Scan for the cell matching the given text and deliver its (X, Y) coordinate at center. 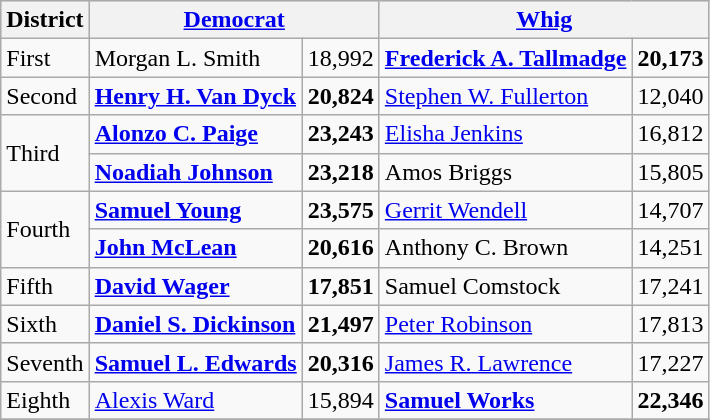
Peter Robinson (506, 324)
20,824 (340, 96)
23,575 (340, 210)
Samuel Young (196, 210)
22,346 (670, 400)
Eighth (45, 400)
17,851 (340, 286)
Alexis Ward (196, 400)
David Wager (196, 286)
Frederick A. Tallmadge (506, 58)
Samuel L. Edwards (196, 362)
12,040 (670, 96)
Stephen W. Fullerton (506, 96)
15,805 (670, 172)
Daniel S. Dickinson (196, 324)
20,173 (670, 58)
James R. Lawrence (506, 362)
18,992 (340, 58)
17,241 (670, 286)
Third (45, 153)
Seventh (45, 362)
Alonzo C. Paige (196, 134)
23,218 (340, 172)
Anthony C. Brown (506, 248)
Second (45, 96)
Sixth (45, 324)
Morgan L. Smith (196, 58)
14,707 (670, 210)
20,616 (340, 248)
17,813 (670, 324)
First (45, 58)
Henry H. Van Dyck (196, 96)
Samuel Comstock (506, 286)
21,497 (340, 324)
16,812 (670, 134)
Fourth (45, 229)
Gerrit Wendell (506, 210)
20,316 (340, 362)
17,227 (670, 362)
John McLean (196, 248)
Samuel Works (506, 400)
Noadiah Johnson (196, 172)
23,243 (340, 134)
Elisha Jenkins (506, 134)
Democrat (234, 20)
District (45, 20)
14,251 (670, 248)
Whig (544, 20)
15,894 (340, 400)
Amos Briggs (506, 172)
Fifth (45, 286)
